Scan for the cell matching the given text and deliver its [X, Y] coordinate at center. 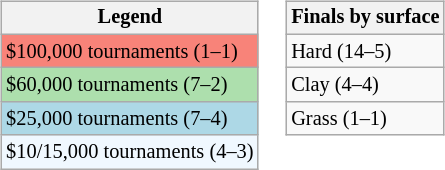
$60,000 tournaments (7–2) [130, 85]
Finals by surface [365, 18]
$10/15,000 tournaments (4–3) [130, 152]
Clay (4–4) [365, 85]
$100,000 tournaments (1–1) [130, 51]
Hard (14–5) [365, 51]
$25,000 tournaments (7–4) [130, 119]
Legend [130, 18]
Grass (1–1) [365, 119]
